Find where the given text appears and provide that cell's center as (X, Y) coordinate. 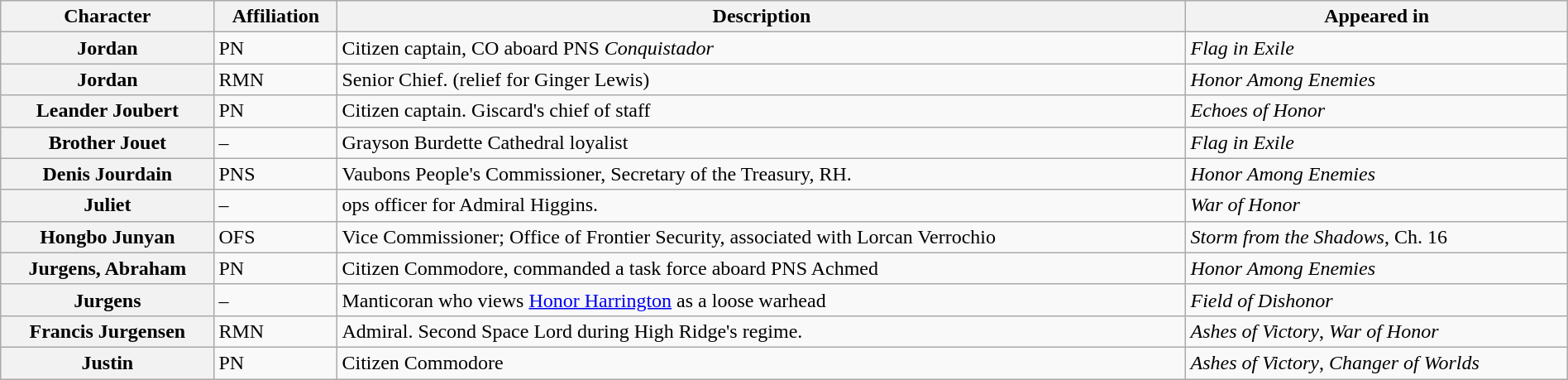
Appeared in (1376, 17)
Storm from the Shadows, Ch. 16 (1376, 237)
ops officer for Admiral Higgins. (762, 205)
Jurgens (108, 300)
OFS (276, 237)
War of Honor (1376, 205)
Manticoran who views Honor Harrington as a loose warhead (762, 300)
Brother Jouet (108, 142)
Citizen Commodore (762, 363)
Admiral. Second Space Lord during High Ridge's regime. (762, 331)
Citizen captain, CO aboard PNS Conquistador (762, 48)
Ashes of Victory, Changer of Worlds (1376, 363)
Ashes of Victory, War of Honor (1376, 331)
Jurgens, Abraham (108, 268)
Grayson Burdette Cathedral loyalist (762, 142)
Character (108, 17)
Denis Jourdain (108, 174)
Field of Dishonor (1376, 300)
PNS (276, 174)
Justin (108, 363)
Hongbo Junyan (108, 237)
Leander Joubert (108, 111)
Senior Chief. (relief for Ginger Lewis) (762, 79)
Affiliation (276, 17)
Francis Jurgensen (108, 331)
Vice Commissioner; Office of Frontier Security, associated with Lorcan Verrochio (762, 237)
Vaubons People's Commissioner, Secretary of the Treasury, RH. (762, 174)
Citizen Commodore, commanded a task force aboard PNS Achmed (762, 268)
Juliet (108, 205)
Description (762, 17)
Echoes of Honor (1376, 111)
Citizen captain. Giscard's chief of staff (762, 111)
